Provide the (X, Y) coordinate of the cell's center where the given text is located.  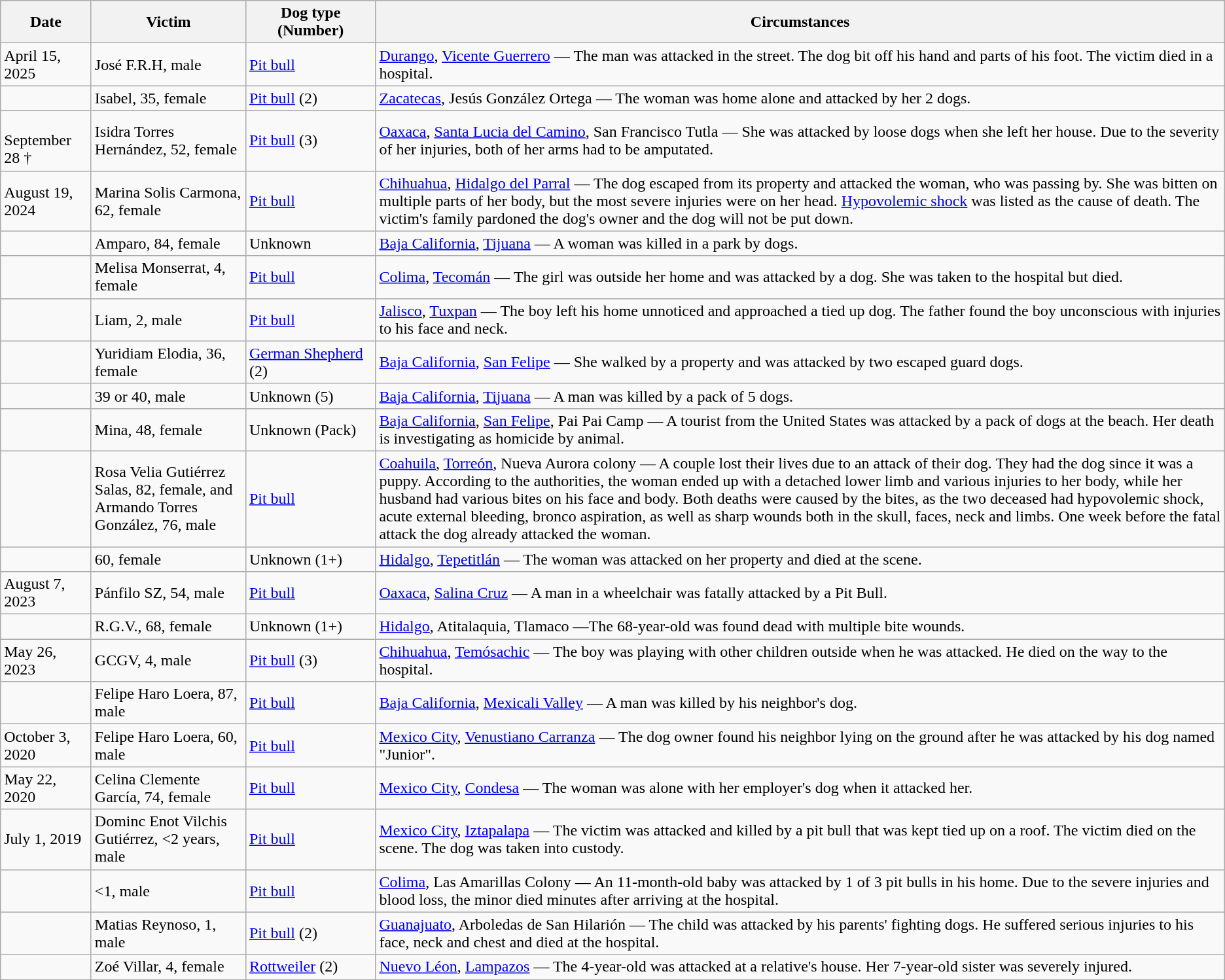
October 3, 2020 (46, 746)
Victim (168, 22)
Celina Clemente García, 74, female (168, 788)
Rottweiler (2) (310, 967)
Baja California, Mexicali Valley — A man was killed by his neighbor's dog. (800, 703)
Pánfilo SZ, 54, male (168, 593)
Amparo, 84, female (168, 243)
August 19, 2024 (46, 201)
Felipe Haro Loera, 87, male (168, 703)
Durango, Vicente Guerrero — The man was attacked in the street. The dog bit off his hand and parts of his foot. The victim died in a hospital. (800, 64)
Mexico City, Condesa — The woman was alone with her employer's dog when it attacked her. (800, 788)
September 28 † (46, 141)
July 1, 2019 (46, 839)
José F.R.H, male (168, 64)
Baja California, Tijuana — A woman was killed in a park by dogs. (800, 243)
Mexico City, Venustiano Carranza — The dog owner found his neighbor lying on the ground after he was attacked by his dog named "Junior". (800, 746)
Dog type (Number) (310, 22)
August 7, 2023 (46, 593)
<1, male (168, 891)
Unknown (310, 243)
Oaxaca, Salina Cruz — A man in a wheelchair was fatally attacked by a Pit Bull. (800, 593)
Zoé Villar, 4, female (168, 967)
Mina, 48, female (168, 429)
39 or 40, male (168, 396)
Isidra Torres Hernández, 52, female (168, 141)
German Shepherd (2) (310, 362)
Felipe Haro Loera, 60, male (168, 746)
60, female (168, 559)
Date (46, 22)
Unknown (5) (310, 396)
May 26, 2023 (46, 661)
Circumstances (800, 22)
R.G.V., 68, female (168, 627)
April 15, 2025 (46, 64)
Chihuahua, Temósachic — The boy was playing with other children outside when he was attacked. He died on the way to the hospital. (800, 661)
Nuevo Léon, Lampazos — The 4-year-old was attacked at a relative's house. Her 7-year-old sister was severely injured. (800, 967)
Matias Reynoso, 1, male (168, 933)
Dominc Enot Vilchis Gutiérrez, <2 years, male (168, 839)
Liam, 2, male (168, 319)
Rosa Velia Gutiérrez Salas, 82, female, and Armando Torres González, 76, male (168, 499)
GCGV, 4, male (168, 661)
Unknown (Pack) (310, 429)
Isabel, 35, female (168, 98)
May 22, 2020 (46, 788)
Hidalgo, Tepetitlán — The woman was attacked on her property and died at the scene. (800, 559)
Hidalgo, Atitalaquia, Tlamaco —The 68-year-old was found dead with multiple bite wounds. (800, 627)
Marina Solis Carmona, 62, female (168, 201)
Baja California, San Felipe — She walked by a property and was attacked by two escaped guard dogs. (800, 362)
Zacatecas, Jesús González Ortega — The woman was home alone and attacked by her 2 dogs. (800, 98)
Baja California, Tijuana — A man was killed by a pack of 5 dogs. (800, 396)
Melisa Monserrat, 4, female (168, 277)
Yuridiam Elodia, 36, female (168, 362)
Colima, Tecomán — The girl was outside her home and was attacked by a dog. She was taken to the hospital but died. (800, 277)
